Locate the cell with the specified text and output its (x, y) center coordinate. 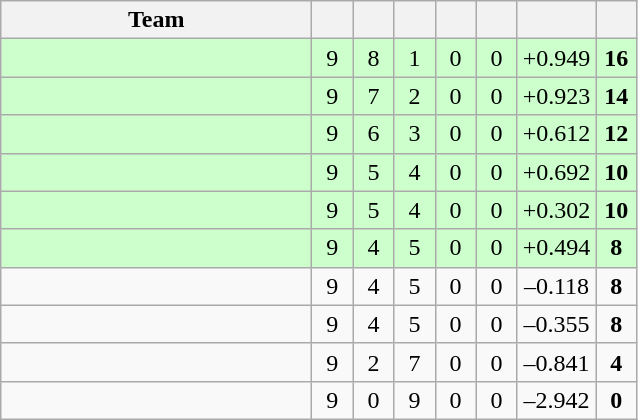
+0.692 (556, 172)
16 (616, 58)
3 (414, 134)
14 (616, 96)
–0.118 (556, 286)
Team (156, 20)
+0.949 (556, 58)
+0.923 (556, 96)
–0.355 (556, 324)
12 (616, 134)
+0.302 (556, 210)
6 (374, 134)
–0.841 (556, 362)
1 (414, 58)
–2.942 (556, 400)
+0.612 (556, 134)
+0.494 (556, 248)
